Provide the [X, Y] coordinate of the cell's center where the given text is located.  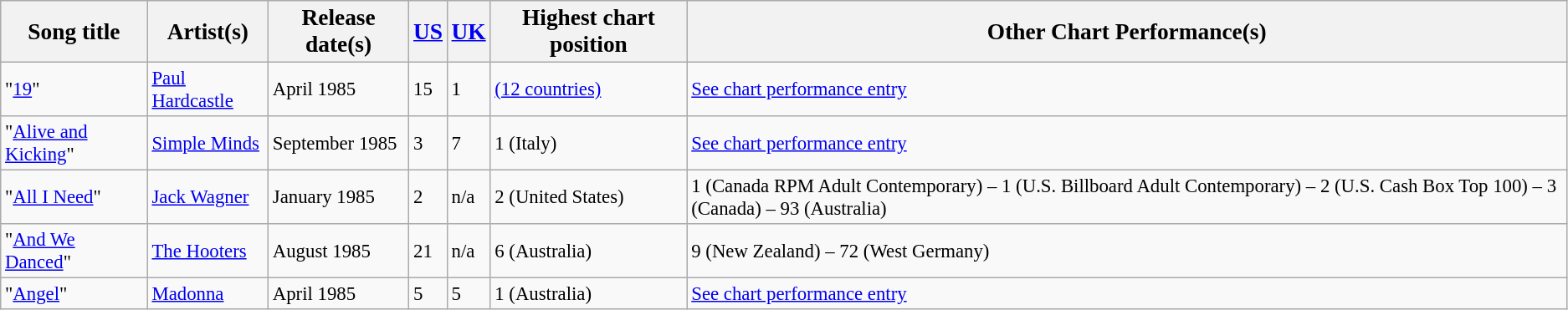
1 (Canada RPM Adult Contemporary) – 1 (U.S. Billboard Adult Contemporary) – 2 (U.S. Cash Box Top 100) – 3 (Canada) – 93 (Australia) [1127, 197]
Jack Wagner [208, 197]
15 [428, 90]
January 1985 [338, 197]
"19" [74, 90]
"And We Danced" [74, 251]
1 (Italy) [589, 144]
1 [469, 90]
Simple Minds [208, 144]
9 (New Zealand) – 72 (West Germany) [1127, 251]
21 [428, 251]
Other Chart Performance(s) [1127, 32]
2 (United States) [589, 197]
Release date(s) [338, 32]
US [428, 32]
Artist(s) [208, 32]
"All I Need" [74, 197]
1 (Australia) [589, 294]
"Angel" [74, 294]
Paul Hardcastle [208, 90]
Song title [74, 32]
Highest chart position [589, 32]
6 (Australia) [589, 251]
August 1985 [338, 251]
2 [428, 197]
September 1985 [338, 144]
Madonna [208, 294]
(12 countries) [589, 90]
UK [469, 32]
The Hooters [208, 251]
7 [469, 144]
"Alive and Kicking" [74, 144]
3 [428, 144]
